Provide the (X, Y) coordinate of the cell's center where the given text is located.  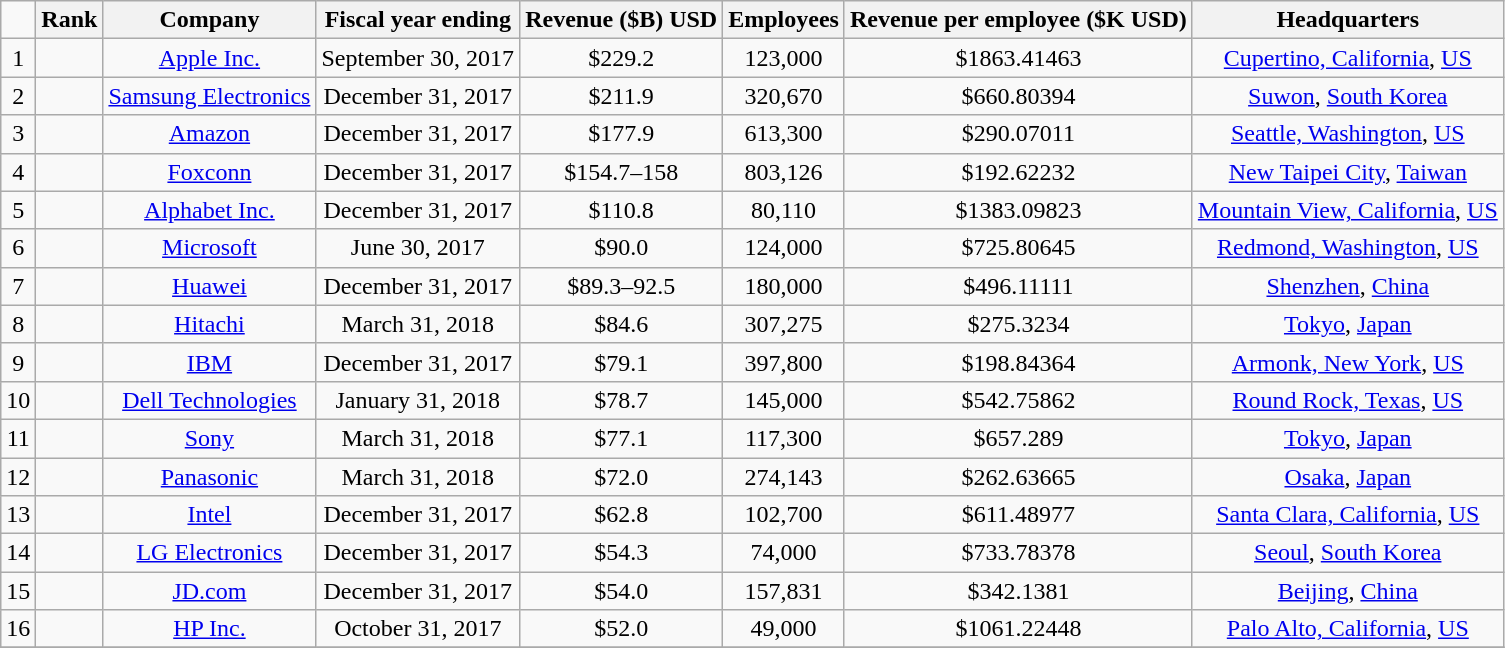
$211.9 (622, 96)
LG Electronics (210, 553)
Cupertino, California, US (1348, 58)
5 (18, 210)
$733.78378 (1018, 553)
7 (18, 286)
Amazon (210, 134)
$275.3234 (1018, 324)
$79.1 (622, 362)
613,300 (784, 134)
JD.com (210, 591)
Santa Clara, California, US (1348, 515)
$192.62232 (1018, 172)
$1061.22448 (1018, 629)
Palo Alto, California, US (1348, 629)
June 30, 2017 (418, 248)
9 (18, 362)
74,000 (784, 553)
4 (18, 172)
Armonk, New York, US (1348, 362)
307,275 (784, 324)
$262.63665 (1018, 477)
$198.84364 (1018, 362)
$229.2 (622, 58)
$496.11111 (1018, 286)
Foxconn (210, 172)
13 (18, 515)
80,110 (784, 210)
Suwon, South Korea (1348, 96)
274,143 (784, 477)
$177.9 (622, 134)
$77.1 (622, 438)
$660.80394 (1018, 96)
Mountain View, California, US (1348, 210)
$154.7–158 (622, 172)
$72.0 (622, 477)
3 (18, 134)
Round Rock, Texas, US (1348, 400)
145,000 (784, 400)
14 (18, 553)
320,670 (784, 96)
Huawei (210, 286)
Seattle, Washington, US (1348, 134)
$1383.09823 (1018, 210)
$290.07011 (1018, 134)
$54.3 (622, 553)
Company (210, 20)
IBM (210, 362)
Panasonic (210, 477)
Redmond, Washington, US (1348, 248)
$542.75862 (1018, 400)
180,000 (784, 286)
1 (18, 58)
Samsung Electronics (210, 96)
157,831 (784, 591)
803,126 (784, 172)
117,300 (784, 438)
HP Inc. (210, 629)
Revenue ($B) USD (622, 20)
$1863.41463 (1018, 58)
$78.7 (622, 400)
January 31, 2018 (418, 400)
8 (18, 324)
Fiscal year ending (418, 20)
Hitachi (210, 324)
Sony (210, 438)
2 (18, 96)
Headquarters (1348, 20)
Apple Inc. (210, 58)
Osaka, Japan (1348, 477)
$90.0 (622, 248)
124,000 (784, 248)
16 (18, 629)
$110.8 (622, 210)
$54.0 (622, 591)
Microsoft (210, 248)
11 (18, 438)
6 (18, 248)
New Taipei City, Taiwan (1348, 172)
Alphabet Inc. (210, 210)
$342.1381 (1018, 591)
$657.289 (1018, 438)
Revenue per employee ($K USD) (1018, 20)
10 (18, 400)
Intel (210, 515)
October 31, 2017 (418, 629)
$611.48977 (1018, 515)
Beijing, China (1348, 591)
Employees (784, 20)
$725.80645 (1018, 248)
Seoul, South Korea (1348, 553)
397,800 (784, 362)
$52.0 (622, 629)
$62.8 (622, 515)
Shenzhen, China (1348, 286)
49,000 (784, 629)
Rank (70, 20)
September 30, 2017 (418, 58)
123,000 (784, 58)
Dell Technologies (210, 400)
12 (18, 477)
$89.3–92.5 (622, 286)
15 (18, 591)
$84.6 (622, 324)
102,700 (784, 515)
